Search for the cell housing the specified text and yield its [X, Y] center coordinate. 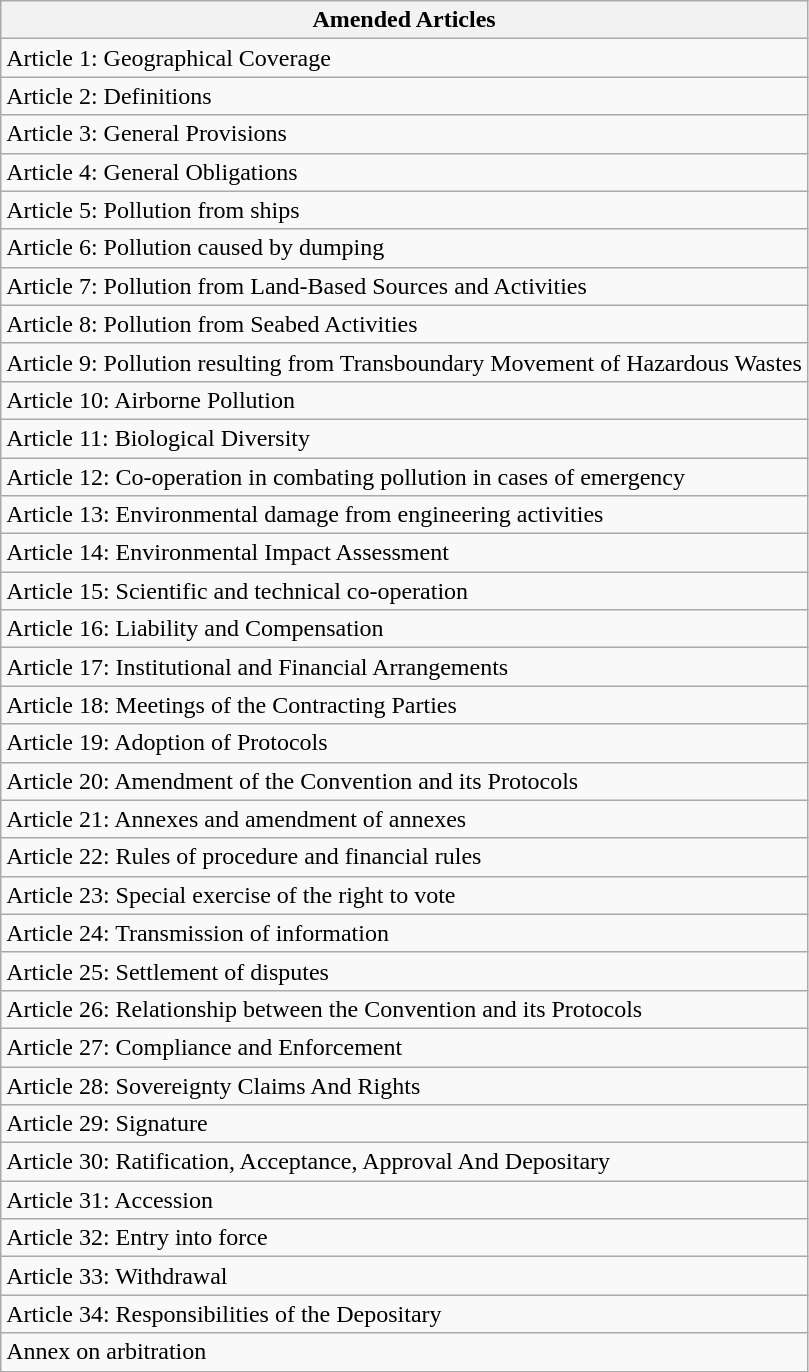
Article 21: Annexes and amendment of annexes [404, 819]
Article 25: Settlement of disputes [404, 971]
Article 4: General Obligations [404, 172]
Article 20: Amendment of the Convention and its Protocols [404, 781]
Article 1: Geographical Coverage [404, 58]
Article 14: Environmental Impact Assessment [404, 553]
Article 31: Accession [404, 1200]
Article 9: Pollution resulting from Transboundary Movement of Hazardous Wastes [404, 362]
Article 16: Liability and Compensation [404, 629]
Article 29: Signature [404, 1124]
Article 32: Entry into force [404, 1238]
Article 27: Compliance and Enforcement [404, 1047]
Article 10: Airborne Pollution [404, 400]
Article 17: Institutional and Financial Arrangements [404, 667]
Article 5: Pollution from ships [404, 210]
Article 28: Sovereignty Claims And Rights [404, 1085]
Annex on arbitration [404, 1352]
Article 19: Adoption of Protocols [404, 743]
Article 23: Special exercise of the right to vote [404, 895]
Article 13: Environmental damage from engineering activities [404, 515]
Article 33: Withdrawal [404, 1276]
Article 18: Meetings of the Contracting Parties [404, 705]
Article 2: Definitions [404, 96]
Article 30: Ratification, Acceptance, Approval And Depositary [404, 1162]
Article 6: Pollution caused by dumping [404, 248]
Article 8: Pollution from Seabed Activities [404, 324]
Article 34: Responsibilities of the Depositary [404, 1314]
Amended Articles [404, 20]
Article 26: Relationship between the Convention and its Protocols [404, 1009]
Article 24: Transmission of information [404, 933]
Article 22: Rules of procedure and financial rules [404, 857]
Article 7: Pollution from Land-Based Sources and Activities [404, 286]
Article 11: Biological Diversity [404, 438]
Article 12: Co-operation in combating pollution in cases of emergency [404, 477]
Article 15: Scientific and technical co-operation [404, 591]
Article 3: General Provisions [404, 134]
